Search for the cell housing the specified text and yield its (x, y) center coordinate. 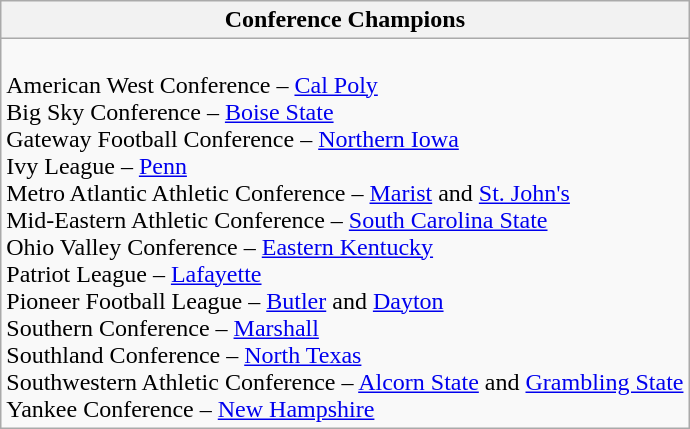
Conference Champions (345, 20)
